Find where the given text appears and provide that cell's center as (X, Y) coordinate. 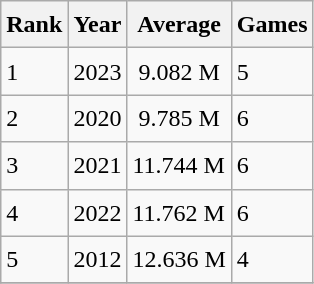
9.082 M (179, 72)
Games (272, 24)
11.744 M (179, 166)
9.785 M (179, 118)
Average (179, 24)
1 (34, 72)
Year (98, 24)
12.636 M (179, 260)
2021 (98, 166)
2012 (98, 260)
3 (34, 166)
2023 (98, 72)
2020 (98, 118)
11.762 M (179, 212)
Rank (34, 24)
2022 (98, 212)
2 (34, 118)
